Scan for the cell matching the given text and deliver its [x, y] coordinate at center. 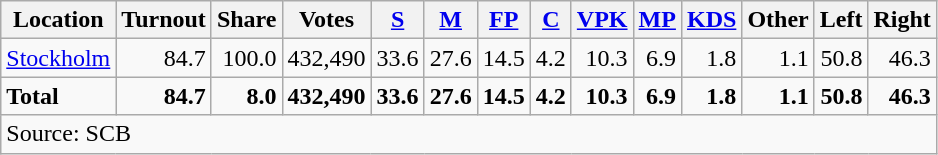
Votes [326, 20]
S [398, 20]
Turnout [164, 20]
Other [778, 20]
Source: SCB [469, 134]
Stockholm [58, 58]
KDS [711, 20]
Left [841, 20]
FP [504, 20]
C [550, 20]
VPK [602, 20]
MP [657, 20]
Right [902, 20]
Total [58, 96]
8.0 [246, 96]
Location [58, 20]
100.0 [246, 58]
Share [246, 20]
M [450, 20]
